Scan for the cell matching the given text and deliver its [x, y] coordinate at center. 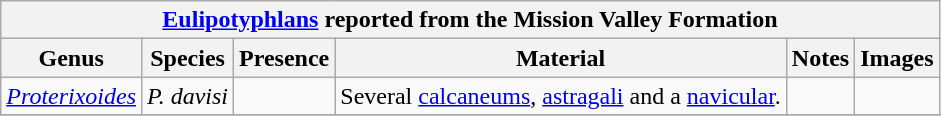
Material [561, 58]
P. davisi [188, 96]
Several calcaneums, astragali and a navicular. [561, 96]
Genus [72, 58]
Species [188, 58]
Images [897, 58]
Eulipotyphlans reported from the Mission Valley Formation [470, 20]
Presence [284, 58]
Proterixoides [72, 96]
Notes [820, 58]
